Detect which cell encompasses the target text, then output its [X, Y] center coordinate. 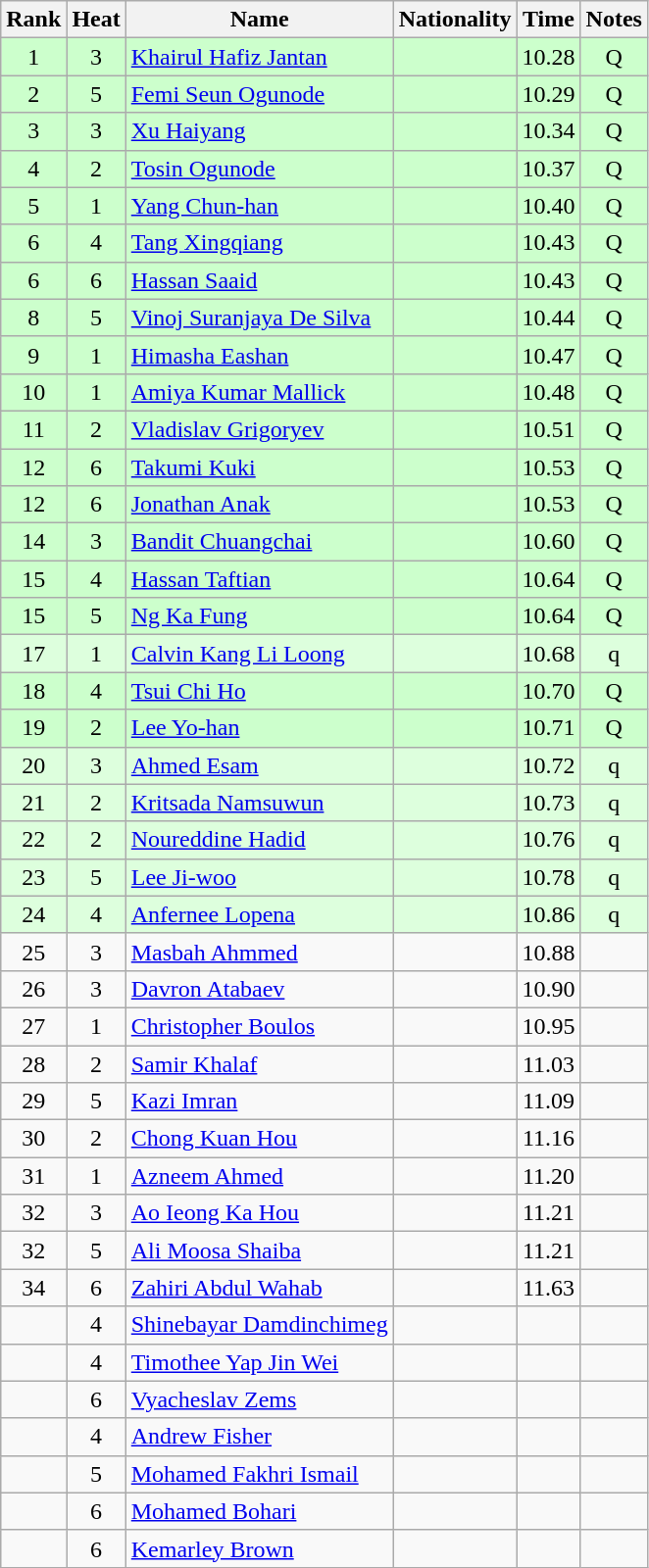
Femi Seun Ogunode [259, 94]
11.20 [549, 1176]
11.63 [549, 1288]
Hassan Taftian [259, 579]
Chong Kuan Hou [259, 1139]
Davron Atabaev [259, 989]
10.95 [549, 1026]
Ahmed Esam [259, 765]
10.90 [549, 989]
14 [33, 542]
Samir Khalaf [259, 1063]
Nationality [455, 20]
10.29 [549, 94]
26 [33, 989]
10.51 [549, 429]
Vyacheslav Zems [259, 1399]
Ali Moosa Shaiba [259, 1250]
18 [33, 691]
Lee Yo-han [259, 728]
10.88 [549, 952]
10.47 [549, 355]
Ng Ka Fung [259, 616]
10.86 [549, 914]
Tosin Ogunode [259, 169]
10.76 [549, 840]
Azneem Ahmed [259, 1176]
10.60 [549, 542]
Christopher Boulos [259, 1026]
Mohamed Fakhri Ismail [259, 1474]
Noureddine Hadid [259, 840]
10.73 [549, 803]
Time [549, 20]
Masbah Ahmmed [259, 952]
10.37 [549, 169]
Shinebayar Damdinchimeg [259, 1325]
10.68 [549, 654]
Mohamed Bohari [259, 1511]
Himasha Eashan [259, 355]
Khairul Hafiz Jantan [259, 57]
10.71 [549, 728]
27 [33, 1026]
Name [259, 20]
Kemarley Brown [259, 1548]
Tang Xingqiang [259, 243]
8 [33, 318]
9 [33, 355]
Hassan Saaid [259, 280]
Ao Ieong Ka Hou [259, 1213]
23 [33, 877]
10.78 [549, 877]
10 [33, 392]
Yang Chun-han [259, 206]
29 [33, 1102]
Bandit Chuangchai [259, 542]
10.70 [549, 691]
Tsui Chi Ho [259, 691]
Anfernee Lopena [259, 914]
Xu Haiyang [259, 131]
Heat [96, 20]
Calvin Kang Li Loong [259, 654]
34 [33, 1288]
Jonathan Anak [259, 505]
10.34 [549, 131]
Vinoj Suranjaya De Silva [259, 318]
Rank [33, 20]
28 [33, 1063]
Takumi Kuki [259, 467]
Amiya Kumar Mallick [259, 392]
10.48 [549, 392]
11.16 [549, 1139]
10.72 [549, 765]
25 [33, 952]
Zahiri Abdul Wahab [259, 1288]
11 [33, 429]
Kazi Imran [259, 1102]
11.09 [549, 1102]
10.28 [549, 57]
Timothee Yap Jin Wei [259, 1362]
21 [33, 803]
Lee Ji-woo [259, 877]
30 [33, 1139]
10.40 [549, 206]
31 [33, 1176]
24 [33, 914]
10.44 [549, 318]
11.03 [549, 1063]
19 [33, 728]
Kritsada Namsuwun [259, 803]
17 [33, 654]
Vladislav Grigoryev [259, 429]
Notes [614, 20]
22 [33, 840]
20 [33, 765]
Andrew Fisher [259, 1437]
